Locate the cell with the specified text and output its (X, Y) center coordinate. 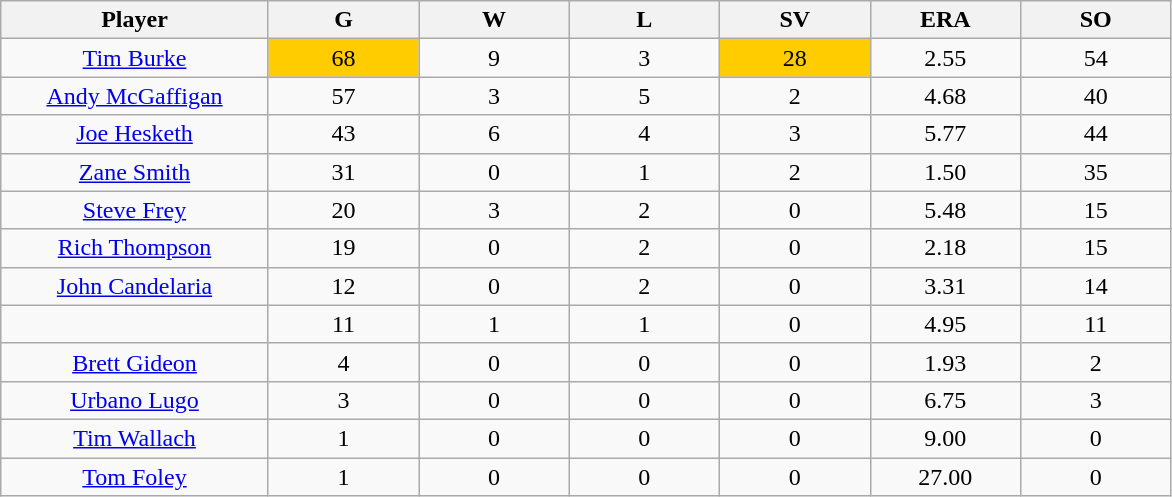
2.18 (945, 248)
Tom Foley (134, 477)
SO (1096, 20)
L (644, 20)
68 (343, 58)
Tim Burke (134, 58)
54 (1096, 58)
5 (644, 96)
Joe Hesketh (134, 134)
40 (1096, 96)
ERA (945, 20)
1.50 (945, 172)
6 (494, 134)
G (343, 20)
14 (1096, 286)
Zane Smith (134, 172)
SV (795, 20)
W (494, 20)
43 (343, 134)
20 (343, 210)
4.68 (945, 96)
9.00 (945, 438)
Steve Frey (134, 210)
35 (1096, 172)
1.93 (945, 362)
5.77 (945, 134)
27.00 (945, 477)
5.48 (945, 210)
19 (343, 248)
57 (343, 96)
28 (795, 58)
Andy McGaffigan (134, 96)
9 (494, 58)
Urbano Lugo (134, 400)
4.95 (945, 324)
3.31 (945, 286)
Rich Thompson (134, 248)
6.75 (945, 400)
John Candelaria (134, 286)
Brett Gideon (134, 362)
31 (343, 172)
12 (343, 286)
Tim Wallach (134, 438)
Player (134, 20)
2.55 (945, 58)
44 (1096, 134)
